For the text-containing cell, return its midpoint in [X, Y] coordinate format. 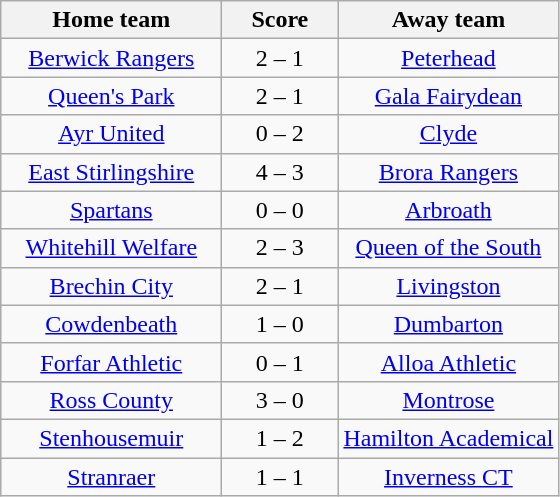
2 – 3 [280, 248]
Queen's Park [112, 96]
Ayr United [112, 134]
Cowdenbeath [112, 324]
Inverness CT [448, 477]
Forfar Athletic [112, 362]
Berwick Rangers [112, 58]
Whitehill Welfare [112, 248]
East Stirlingshire [112, 172]
Brora Rangers [448, 172]
Hamilton Academical [448, 438]
Score [280, 20]
0 – 0 [280, 210]
4 – 3 [280, 172]
Home team [112, 20]
Alloa Athletic [448, 362]
Stranraer [112, 477]
Arbroath [448, 210]
Gala Fairydean [448, 96]
Clyde [448, 134]
0 – 1 [280, 362]
Montrose [448, 400]
Away team [448, 20]
1 – 1 [280, 477]
Livingston [448, 286]
3 – 0 [280, 400]
Dumbarton [448, 324]
Stenhousemuir [112, 438]
Brechin City [112, 286]
Queen of the South [448, 248]
1 – 0 [280, 324]
0 – 2 [280, 134]
Peterhead [448, 58]
1 – 2 [280, 438]
Spartans [112, 210]
Ross County [112, 400]
